Return the (X, Y) coordinate for the center point of the cell that contains the specified text.  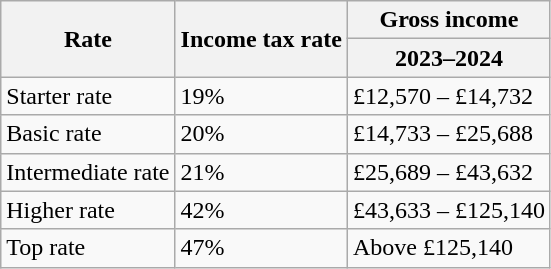
42% (261, 210)
Income tax rate (261, 39)
19% (261, 96)
2023–2024 (448, 58)
47% (261, 248)
Basic rate (88, 134)
Starter rate (88, 96)
Rate (88, 39)
Top rate (88, 248)
21% (261, 172)
£12,570 – £14,732 (448, 96)
Above £125,140 (448, 248)
£14,733 – £25,688 (448, 134)
Gross income (448, 20)
20% (261, 134)
Intermediate rate (88, 172)
£25,689 – £43,632 (448, 172)
Higher rate (88, 210)
£43,633 – £125,140 (448, 210)
